For the text-containing cell, return its midpoint in (x, y) coordinate format. 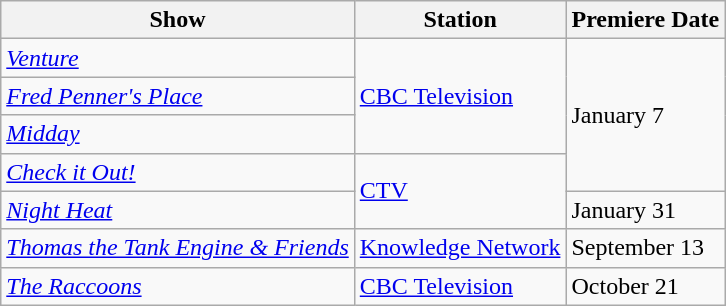
Station (460, 20)
Night Heat (178, 210)
Midday (178, 134)
Show (178, 20)
Premiere Date (646, 20)
September 13 (646, 248)
January 7 (646, 115)
Fred Penner's Place (178, 96)
Knowledge Network (460, 248)
Venture (178, 58)
October 21 (646, 286)
Thomas the Tank Engine & Friends (178, 248)
CTV (460, 191)
January 31 (646, 210)
The Raccoons (178, 286)
Check it Out! (178, 172)
